Output the [X, Y] coordinate of the center of the cell containing the given text.  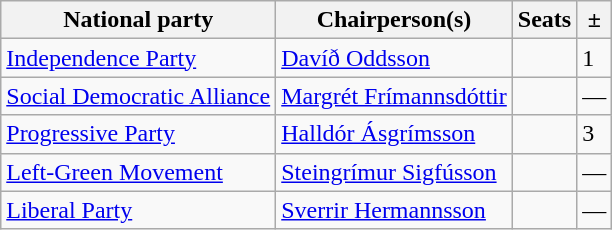
Progressive Party [138, 134]
Davíð Oddsson [394, 58]
Left-Green Movement [138, 172]
Liberal Party [138, 210]
Social Democratic Alliance [138, 96]
3 [594, 134]
Steingrímur Sigfússon [394, 172]
Margrét Frímannsdóttir [394, 96]
National party [138, 20]
Sverrir Hermannsson [394, 210]
Chairperson(s) [394, 20]
1 [594, 58]
Seats [544, 20]
Independence Party [138, 58]
Halldór Ásgrímsson [394, 134]
± [594, 20]
